Return the (x, y) coordinate for the center point of the cell that contains the specified text.  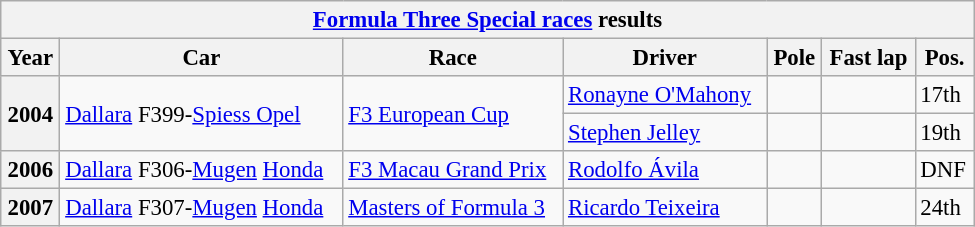
Dallara F306-Mugen Honda (202, 170)
Pos. (944, 58)
2004 (30, 114)
F3 European Cup (453, 114)
Formula Three Special races results (488, 20)
DNF (944, 170)
Dallara F307-Mugen Honda (202, 208)
19th (944, 133)
Driver (665, 58)
24th (944, 208)
2006 (30, 170)
Car (202, 58)
Fast lap (868, 58)
17th (944, 95)
F3 Macau Grand Prix (453, 170)
Rodolfo Ávila (665, 170)
Masters of Formula 3 (453, 208)
Stephen Jelley (665, 133)
Ronayne O'Mahony (665, 95)
Dallara F399-Spiess Opel (202, 114)
Ricardo Teixeira (665, 208)
Pole (794, 58)
2007 (30, 208)
Race (453, 58)
Year (30, 58)
